Scan for the cell matching the given text and deliver its [X, Y] coordinate at center. 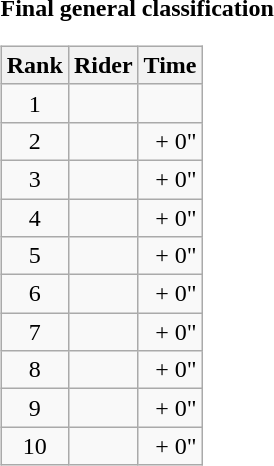
8 [34, 370]
7 [34, 332]
6 [34, 294]
10 [34, 446]
1 [34, 103]
5 [34, 256]
9 [34, 408]
Rider [103, 65]
3 [34, 179]
2 [34, 141]
4 [34, 217]
Time [170, 65]
Rank [34, 65]
